Pinpoint the cell where the given text exists, returning its [X, Y] midpoint coordinate. 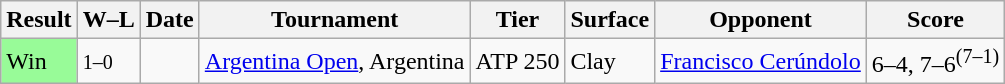
Argentina Open, Argentina [334, 62]
Tournament [334, 20]
Opponent [761, 20]
6–4, 7–6(7–1) [935, 62]
Date [170, 20]
Result [39, 20]
Clay [610, 62]
Tier [518, 20]
Surface [610, 20]
Win [39, 62]
ATP 250 [518, 62]
1–0 [108, 62]
Score [935, 20]
Francisco Cerúndolo [761, 62]
W–L [108, 20]
